Scan for the cell matching the given text and deliver its (x, y) coordinate at center. 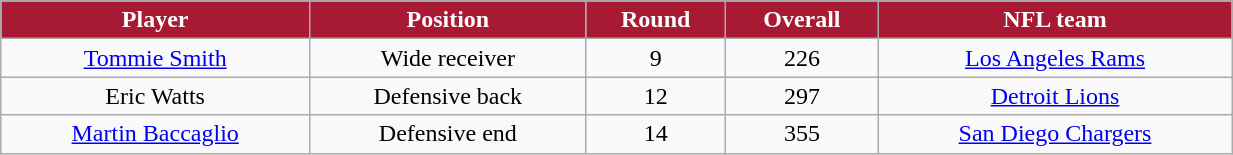
Wide receiver (448, 58)
Eric Watts (156, 96)
Position (448, 20)
9 (656, 58)
Detroit Lions (1054, 96)
12 (656, 96)
Overall (802, 20)
Defensive back (448, 96)
Defensive end (448, 134)
Round (656, 20)
Los Angeles Rams (1054, 58)
Martin Baccaglio (156, 134)
Player (156, 20)
NFL team (1054, 20)
355 (802, 134)
297 (802, 96)
14 (656, 134)
San Diego Chargers (1054, 134)
226 (802, 58)
Tommie Smith (156, 58)
